Search for the cell housing the specified text and yield its [X, Y] center coordinate. 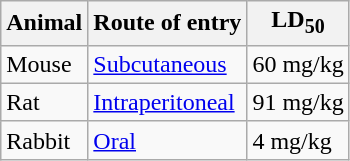
4 mg/kg [298, 140]
Rabbit [44, 140]
Mouse [44, 64]
91 mg/kg [298, 102]
Oral [168, 140]
Intraperitoneal [168, 102]
Route of entry [168, 23]
Subcutaneous [168, 64]
Rat [44, 102]
60 mg/kg [298, 64]
Animal [44, 23]
LD50 [298, 23]
